Detect which cell encompasses the target text, then output its [x, y] center coordinate. 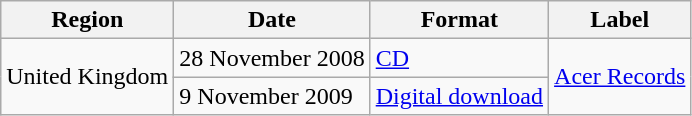
9 November 2009 [272, 96]
United Kingdom [88, 77]
CD [459, 58]
Region [88, 20]
Acer Records [620, 77]
Date [272, 20]
Label [620, 20]
Format [459, 20]
28 November 2008 [272, 58]
Digital download [459, 96]
